Search for the cell housing the specified text and yield its [X, Y] center coordinate. 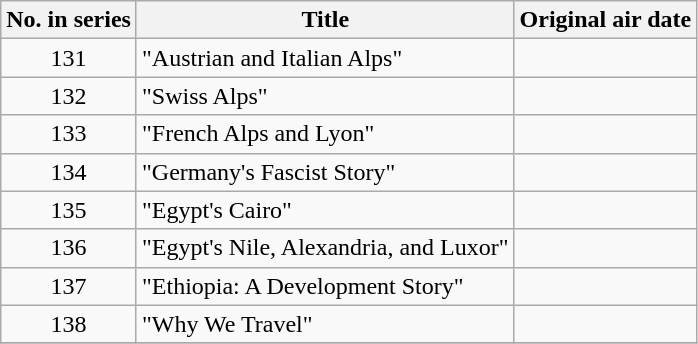
131 [69, 58]
"Swiss Alps" [325, 96]
"Austrian and Italian Alps" [325, 58]
"Egypt's Nile, Alexandria, and Luxor" [325, 248]
No. in series [69, 20]
Title [325, 20]
"French Alps and Lyon" [325, 134]
"Ethiopia: A Development Story" [325, 286]
137 [69, 286]
133 [69, 134]
132 [69, 96]
134 [69, 172]
"Germany's Fascist Story" [325, 172]
"Egypt's Cairo" [325, 210]
Original air date [606, 20]
138 [69, 324]
135 [69, 210]
"Why We Travel" [325, 324]
136 [69, 248]
